Capture the cell that displays the provided text and extract its (X, Y) central coordinate. 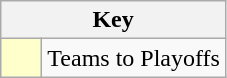
Key (114, 20)
Teams to Playoffs (134, 58)
